Return the (x, y) coordinate for the center point of the cell that contains the specified text.  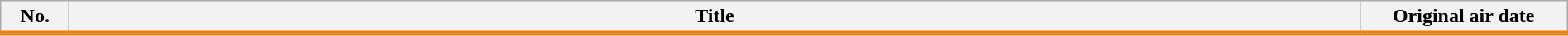
Title (715, 17)
Original air date (1464, 17)
No. (35, 17)
